Detect which cell encompasses the target text, then output its (x, y) center coordinate. 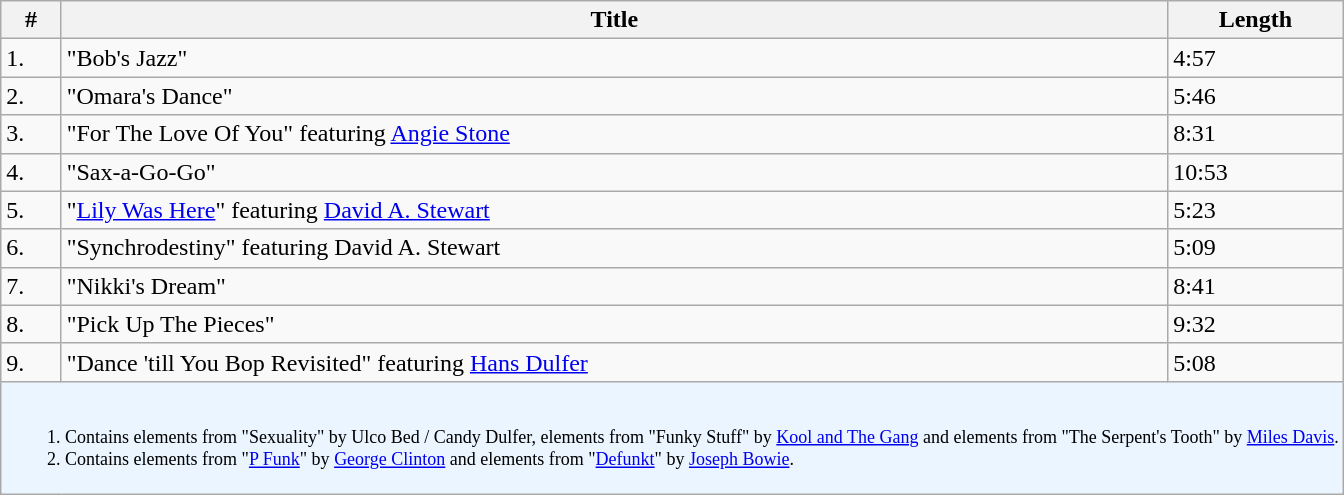
1. (31, 58)
5:46 (1256, 96)
Length (1256, 20)
"Dance 'till You Bop Revisited" featuring Hans Dulfer (614, 362)
3. (31, 134)
10:53 (1256, 172)
"For The Love Of You" featuring Angie Stone (614, 134)
7. (31, 286)
9:32 (1256, 324)
2. (31, 96)
8. (31, 324)
# (31, 20)
Title (614, 20)
4:57 (1256, 58)
4. (31, 172)
"Synchrodestiny" featuring David A. Stewart (614, 248)
8:31 (1256, 134)
8:41 (1256, 286)
"Bob's Jazz" (614, 58)
"Sax-a-Go-Go" (614, 172)
6. (31, 248)
"Nikki's Dream" (614, 286)
5:08 (1256, 362)
5. (31, 210)
"Lily Was Here" featuring David A. Stewart (614, 210)
9. (31, 362)
5:23 (1256, 210)
"Pick Up The Pieces" (614, 324)
"Omara's Dance" (614, 96)
5:09 (1256, 248)
